Find where the given text appears and provide that cell's center as [x, y] coordinate. 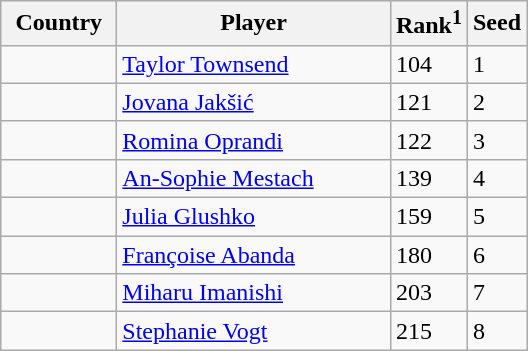
159 [428, 217]
Player [254, 24]
Rank1 [428, 24]
Romina Oprandi [254, 140]
Seed [496, 24]
2 [496, 102]
Stephanie Vogt [254, 331]
Country [59, 24]
An-Sophie Mestach [254, 178]
215 [428, 331]
8 [496, 331]
203 [428, 293]
122 [428, 140]
7 [496, 293]
121 [428, 102]
3 [496, 140]
180 [428, 255]
4 [496, 178]
Françoise Abanda [254, 255]
6 [496, 255]
1 [496, 64]
Julia Glushko [254, 217]
Jovana Jakšić [254, 102]
139 [428, 178]
104 [428, 64]
5 [496, 217]
Miharu Imanishi [254, 293]
Taylor Townsend [254, 64]
